Output the (x, y) coordinate of the center of the cell containing the given text.  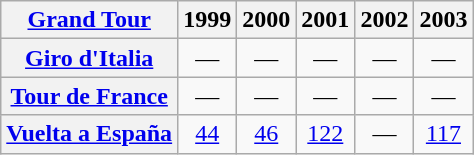
1999 (208, 20)
2002 (384, 20)
2001 (326, 20)
Tour de France (90, 96)
46 (266, 134)
44 (208, 134)
Giro d'Italia (90, 58)
2000 (266, 20)
122 (326, 134)
2003 (444, 20)
Vuelta a España (90, 134)
117 (444, 134)
Grand Tour (90, 20)
